Identify which cell holds the provided text, then report its (X, Y) central coordinate. 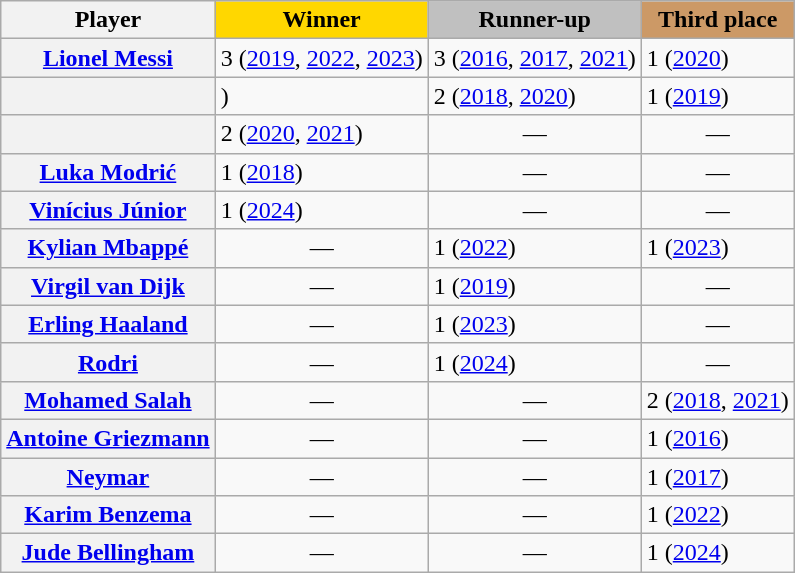
2 (2020, 2021) (322, 134)
Runner-up (534, 20)
2 (2018, 2020) (534, 96)
Lionel Messi (108, 58)
Kylian Mbappé (108, 248)
1 (2020) (718, 58)
2 (2018, 2021) (718, 400)
Karim Benzema (108, 515)
1 (2016) (718, 438)
Vinícius Júnior (108, 210)
Third place (718, 20)
Jude Bellingham (108, 553)
3 (2019, 2022, 2023) (322, 58)
Virgil van Dijk (108, 286)
Rodri (108, 362)
Player (108, 20)
Neymar (108, 477)
3 (2016, 2017, 2021) (534, 58)
) (322, 96)
Antoine Griezmann (108, 438)
1 (2017) (718, 477)
Mohamed Salah (108, 400)
Winner (322, 20)
Erling Haaland (108, 324)
1 (2018) (322, 172)
Luka Modrić (108, 172)
